Detect which cell encompasses the target text, then output its (x, y) center coordinate. 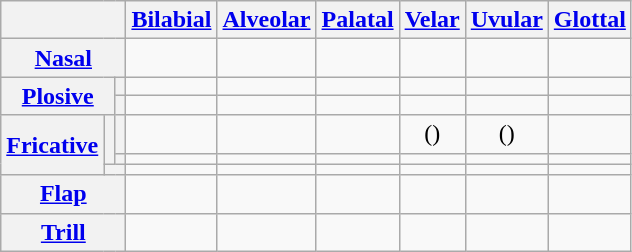
Plosive (58, 96)
Nasal (64, 58)
Trill (64, 232)
Alveolar (266, 20)
Glottal (590, 20)
Bilabial (172, 20)
Fricative (52, 145)
Velar (432, 20)
Flap (64, 194)
Palatal (358, 20)
Uvular (506, 20)
